Provide the (X, Y) coordinate of the cell's center where the given text is located.  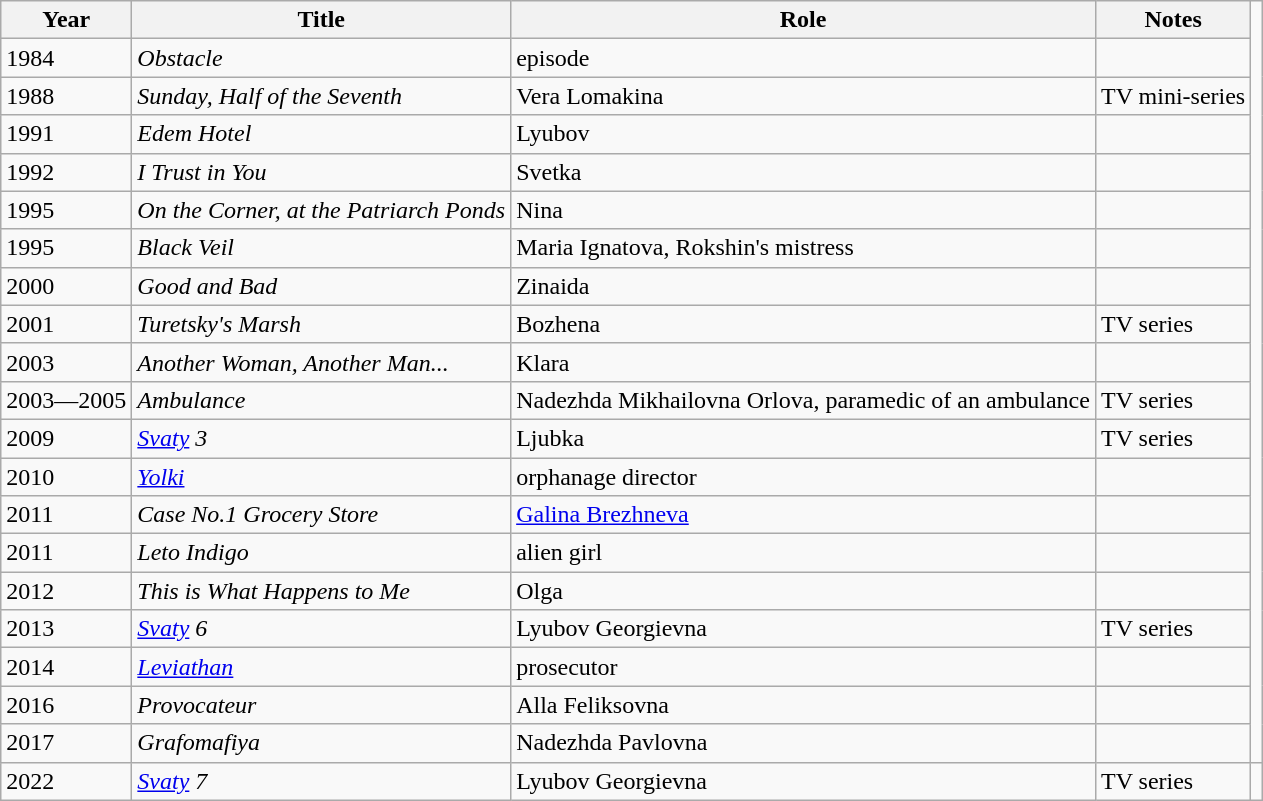
Klara (804, 362)
orphanage director (804, 477)
Ambulance (322, 400)
2022 (66, 781)
On the Corner, at the Patriarch Ponds (322, 210)
Lyubov (804, 134)
2003—2005 (66, 400)
Case No.1 Grocery Store (322, 515)
2010 (66, 477)
TV mini-series (1172, 96)
2003 (66, 362)
Leto Indigo (322, 553)
Svaty 7 (322, 781)
2013 (66, 629)
Year (66, 20)
Role (804, 20)
Svetka (804, 172)
Alla Feliksovna (804, 705)
Turetsky's Marsh (322, 324)
1991 (66, 134)
2009 (66, 438)
Vera Lomakina (804, 96)
Edem Hotel (322, 134)
2012 (66, 591)
Sunday, Half of the Seventh (322, 96)
1992 (66, 172)
Olga (804, 591)
Bozhena (804, 324)
2016 (66, 705)
Maria Ignatova, Rokshin's mistress (804, 248)
Ljubka (804, 438)
Obstacle (322, 58)
Leviathan (322, 667)
Nadezhda Mikhailovna Orlova, paramedic of an ambulance (804, 400)
Galina Brezhneva (804, 515)
1984 (66, 58)
Black Veil (322, 248)
prosecutor (804, 667)
Nadezhda Pavlovna (804, 743)
This is What Happens to Me (322, 591)
I Trust in You (322, 172)
alien girl (804, 553)
2014 (66, 667)
Yolki (322, 477)
2000 (66, 286)
2001 (66, 324)
Provocateur (322, 705)
Title (322, 20)
1988 (66, 96)
Another Woman, Another Man... (322, 362)
Notes (1172, 20)
Svaty 3 (322, 438)
Zinaida (804, 286)
Good and Bad (322, 286)
2017 (66, 743)
Nina (804, 210)
episode (804, 58)
Grafomafiya (322, 743)
Svaty 6 (322, 629)
